Extract the (x, y) coordinate from the center of the cell holding the provided text.  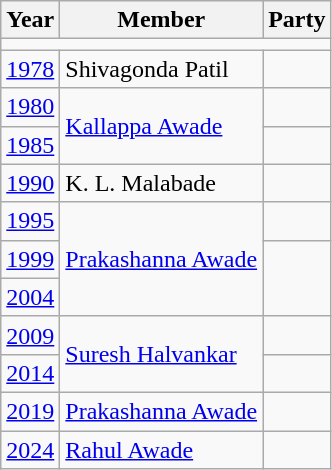
1990 (30, 183)
Party (297, 20)
Kallappa Awade (162, 126)
1980 (30, 107)
1999 (30, 259)
1995 (30, 221)
Member (162, 20)
2004 (30, 297)
2024 (30, 449)
K. L. Malabade (162, 183)
Rahul Awade (162, 449)
2014 (30, 373)
Shivagonda Patil (162, 69)
1978 (30, 69)
1985 (30, 145)
Suresh Halvankar (162, 354)
Year (30, 20)
2009 (30, 335)
2019 (30, 411)
